Determine the [x, y] coordinate at the center of the cell enclosing the given text.  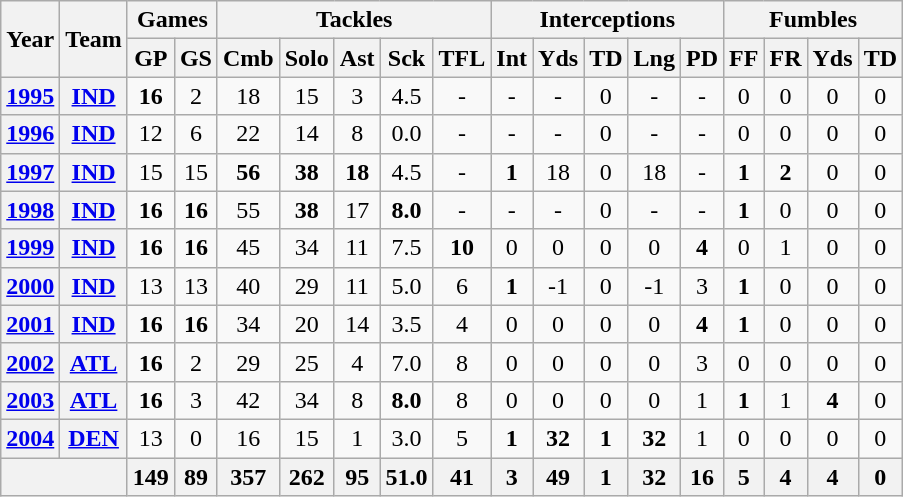
89 [196, 477]
95 [357, 477]
17 [357, 210]
10 [462, 248]
5.0 [406, 286]
Team [94, 39]
1999 [30, 248]
Solo [306, 58]
3.0 [406, 438]
2004 [30, 438]
1996 [30, 134]
51.0 [406, 477]
20 [306, 324]
3.5 [406, 324]
1998 [30, 210]
GS [196, 58]
Sck [406, 58]
40 [248, 286]
45 [248, 248]
357 [248, 477]
Games [172, 20]
2000 [30, 286]
Year [30, 39]
42 [248, 400]
41 [462, 477]
1997 [30, 172]
2001 [30, 324]
PD [702, 58]
Fumbles [814, 20]
55 [248, 210]
FR [786, 58]
FF [744, 58]
2002 [30, 362]
2003 [30, 400]
0.0 [406, 134]
49 [558, 477]
7.0 [406, 362]
Cmb [248, 58]
GP [150, 58]
1995 [30, 96]
25 [306, 362]
Lng [654, 58]
Interceptions [608, 20]
Ast [357, 58]
262 [306, 477]
22 [248, 134]
TFL [462, 58]
DEN [94, 438]
Int [512, 58]
7.5 [406, 248]
12 [150, 134]
149 [150, 477]
56 [248, 172]
Tackles [354, 20]
